Find where the given text appears and provide that cell's center as [X, Y] coordinate. 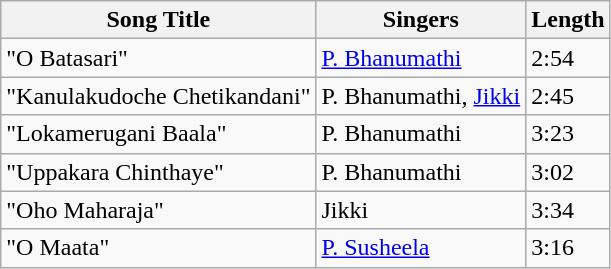
3:16 [568, 248]
"Oho Maharaja" [158, 210]
2:45 [568, 96]
3:34 [568, 210]
"Lokamerugani Baala" [158, 134]
3:02 [568, 172]
"Uppakara Chinthaye" [158, 172]
"O Batasari" [158, 58]
"O Maata" [158, 248]
Singers [421, 20]
Length [568, 20]
P. Susheela [421, 248]
P. Bhanumathi, Jikki [421, 96]
2:54 [568, 58]
Jikki [421, 210]
3:23 [568, 134]
"Kanulakudoche Chetikandani" [158, 96]
Song Title [158, 20]
